Search for the cell housing the specified text and yield its [X, Y] center coordinate. 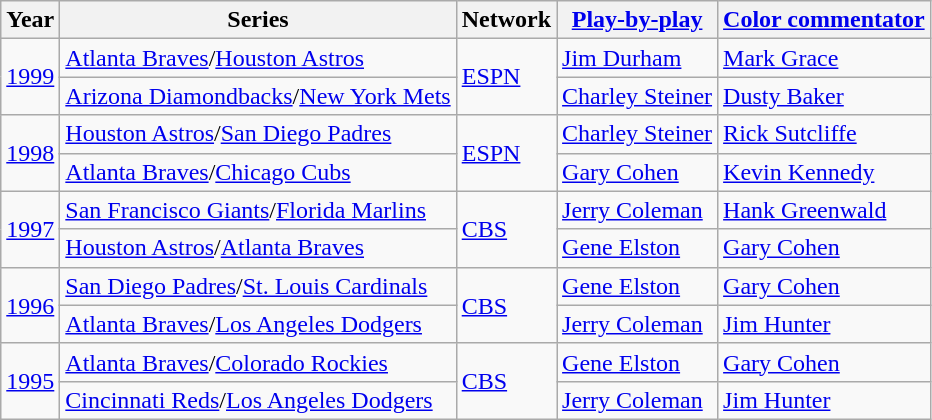
Houston Astros/Atlanta Braves [258, 248]
1995 [30, 381]
Color commentator [824, 20]
1996 [30, 305]
San Diego Padres/St. Louis Cardinals [258, 286]
1998 [30, 153]
Mark Grace [824, 58]
Rick Sutcliffe [824, 134]
Cincinnati Reds/Los Angeles Dodgers [258, 400]
Atlanta Braves/Colorado Rockies [258, 362]
Dusty Baker [824, 96]
Jim Durham [638, 58]
Series [258, 20]
Kevin Kennedy [824, 172]
Houston Astros/San Diego Padres [258, 134]
Hank Greenwald [824, 210]
San Francisco Giants/Florida Marlins [258, 210]
1997 [30, 229]
Play-by-play [638, 20]
Atlanta Braves/Houston Astros [258, 58]
Atlanta Braves/Los Angeles Dodgers [258, 324]
1999 [30, 77]
Atlanta Braves/Chicago Cubs [258, 172]
Year [30, 20]
Arizona Diamondbacks/New York Mets [258, 96]
Network [506, 20]
